Return the (x, y) coordinate for the center point of the cell that contains the specified text.  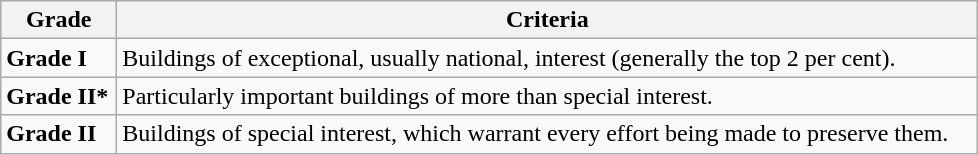
Buildings of exceptional, usually national, interest (generally the top 2 per cent). (548, 58)
Particularly important buildings of more than special interest. (548, 96)
Criteria (548, 20)
Buildings of special interest, which warrant every effort being made to preserve them. (548, 134)
Grade I (59, 58)
Grade II (59, 134)
Grade II* (59, 96)
Grade (59, 20)
